Return the [x, y] coordinate for the center point of the cell that contains the specified text.  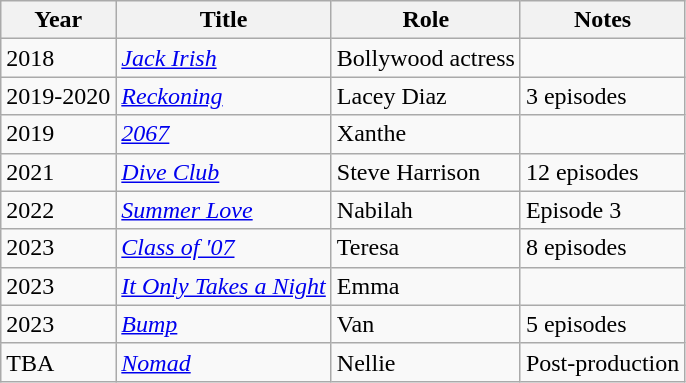
2067 [224, 134]
Nabilah [426, 210]
Van [426, 324]
Title [224, 20]
2021 [58, 172]
Nomad [224, 362]
Summer Love [224, 210]
Emma [426, 286]
Notes [602, 20]
Dive Club [224, 172]
Nellie [426, 362]
Jack Irish [224, 58]
Year [58, 20]
Lacey Diaz [426, 96]
Steve Harrison [426, 172]
Episode 3 [602, 210]
Bollywood actress [426, 58]
2022 [58, 210]
Xanthe [426, 134]
5 episodes [602, 324]
2019 [58, 134]
Reckoning [224, 96]
Teresa [426, 248]
2019-2020 [58, 96]
12 episodes [602, 172]
Post-production [602, 362]
8 episodes [602, 248]
Bump [224, 324]
Class of '07 [224, 248]
It Only Takes a Night [224, 286]
3 episodes [602, 96]
TBA [58, 362]
Role [426, 20]
2018 [58, 58]
